Extract the (x, y) coordinate from the center of the cell holding the provided text.  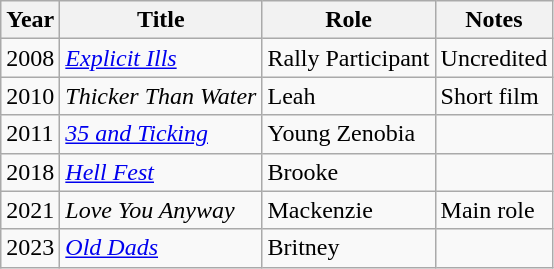
Britney (348, 248)
Role (348, 20)
2018 (30, 172)
Rally Participant (348, 58)
Explicit Ills (161, 58)
35 and Ticking (161, 134)
Title (161, 20)
Main role (494, 210)
2010 (30, 96)
Hell Fest (161, 172)
2023 (30, 248)
Love You Anyway (161, 210)
2008 (30, 58)
Uncredited (494, 58)
Leah (348, 96)
Old Dads (161, 248)
Young Zenobia (348, 134)
2021 (30, 210)
Mackenzie (348, 210)
Thicker Than Water (161, 96)
Short film (494, 96)
Notes (494, 20)
Brooke (348, 172)
2011 (30, 134)
Year (30, 20)
